Locate the cell with the specified text and output its (X, Y) center coordinate. 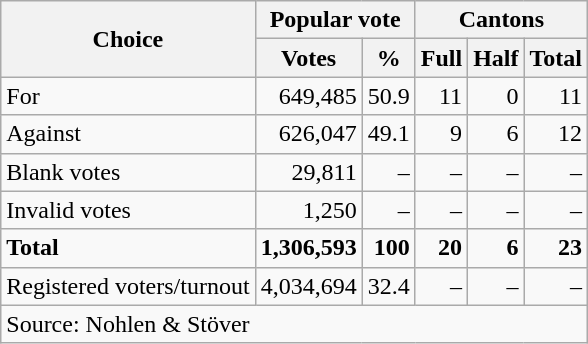
1,250 (308, 210)
1,306,593 (308, 248)
Half (496, 58)
Source: Nohlen & Stöver (294, 324)
20 (441, 248)
Cantons (501, 20)
49.1 (388, 134)
Invalid votes (128, 210)
100 (388, 248)
29,811 (308, 172)
For (128, 96)
649,485 (308, 96)
50.9 (388, 96)
Choice (128, 39)
4,034,694 (308, 286)
Votes (308, 58)
0 (496, 96)
Blank votes (128, 172)
Against (128, 134)
12 (556, 134)
Popular vote (335, 20)
Registered voters/turnout (128, 286)
23 (556, 248)
626,047 (308, 134)
% (388, 58)
9 (441, 134)
Full (441, 58)
32.4 (388, 286)
